Output the [X, Y] coordinate of the center of the cell containing the given text.  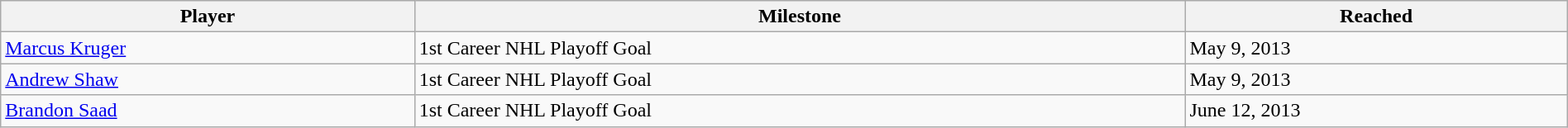
June 12, 2013 [1376, 111]
Milestone [800, 17]
Reached [1376, 17]
Marcus Kruger [208, 48]
Player [208, 17]
Andrew Shaw [208, 79]
Brandon Saad [208, 111]
